For the text-containing cell, return its midpoint in (X, Y) coordinate format. 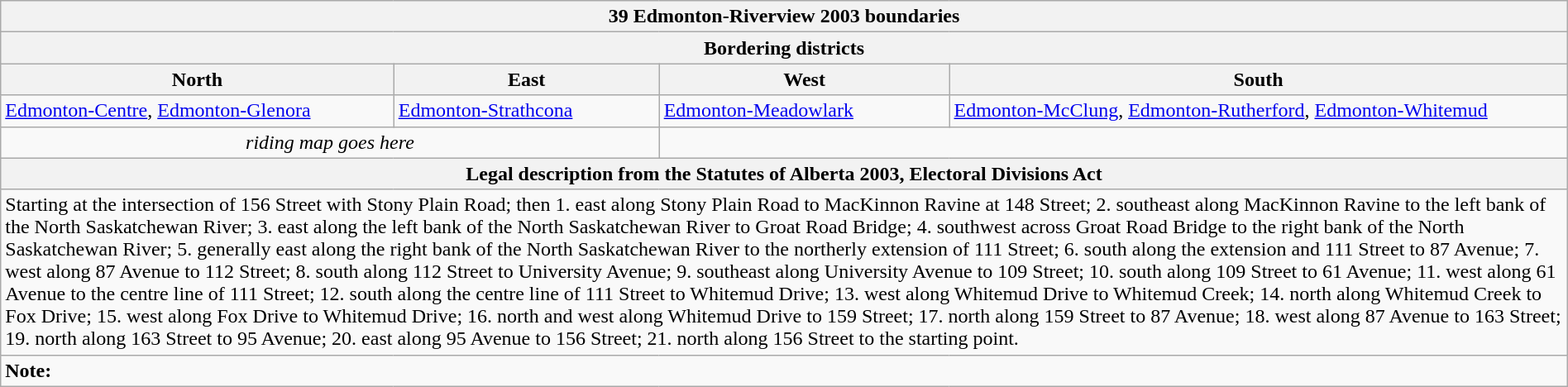
Legal description from the Statutes of Alberta 2003, Electoral Divisions Act (784, 174)
Edmonton-Strathcona (526, 111)
Edmonton-Centre, Edmonton-Glenora (197, 111)
Edmonton-McClung, Edmonton-Rutherford, Edmonton-Whitemud (1259, 111)
Edmonton-Meadowlark (804, 111)
South (1259, 79)
East (526, 79)
Note: (784, 370)
Bordering districts (784, 48)
West (804, 79)
North (197, 79)
39 Edmonton-Riverview 2003 boundaries (784, 17)
riding map goes here (330, 142)
